Find where the given text appears and provide that cell's center as [X, Y] coordinate. 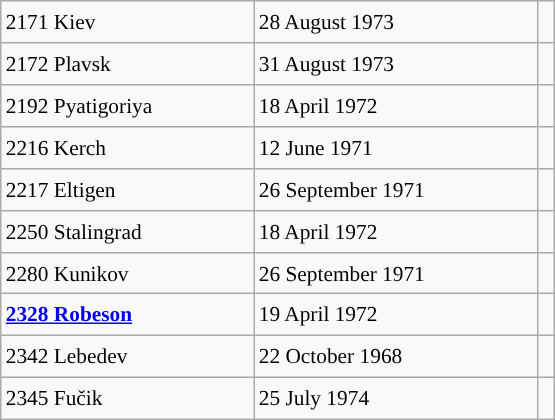
22 October 1968 [396, 357]
2345 Fučik [128, 399]
2192 Pyatigoriya [128, 106]
2328 Robeson [128, 315]
31 August 1973 [396, 64]
2217 Eltigen [128, 189]
2250 Stalingrad [128, 231]
2342 Lebedev [128, 357]
12 June 1971 [396, 148]
2171 Kiev [128, 22]
19 April 1972 [396, 315]
25 July 1974 [396, 399]
28 August 1973 [396, 22]
2172 Plavsk [128, 64]
2280 Kunikov [128, 273]
2216 Kerch [128, 148]
